Find where the given text appears and provide that cell's center as (X, Y) coordinate. 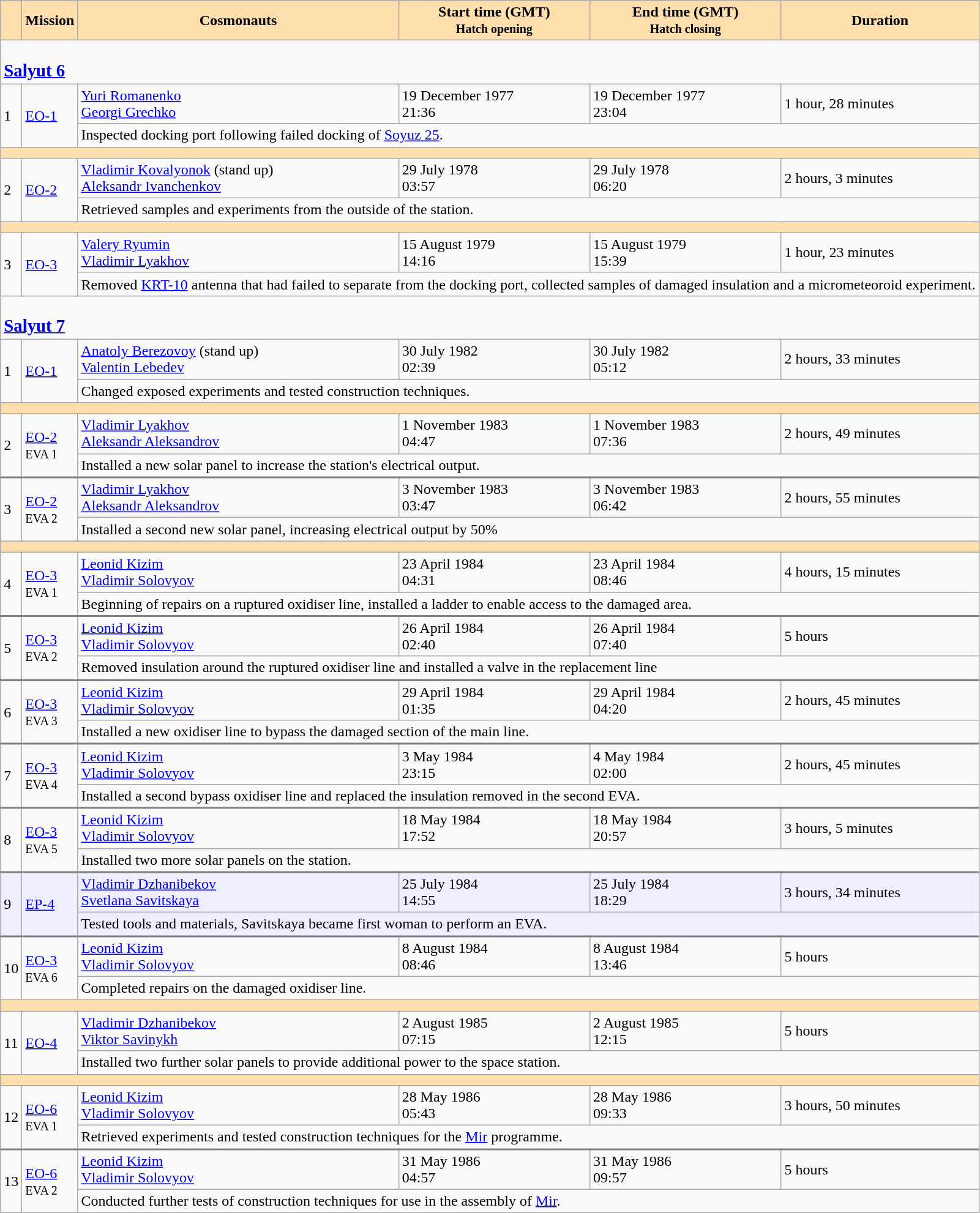
Yuri RomanenkoGeorgi Grechko (238, 104)
4 hours, 15 minutes (880, 572)
26 April 198407:40 (686, 636)
Vladimir DzhanibekovViktor Savinykh (238, 1031)
Vladimir Kovalyonok (stand up)Aleksandr Ivanchenkov (238, 179)
Salyut 7 (490, 317)
1 November 198307:36 (686, 433)
Tested tools and materials, Savitskaya became first woman to perform an EVA. (528, 924)
Anatoly Berezovoy (stand up)Valentin Lebedev (238, 359)
23 April 198404:31 (494, 572)
Installed a new oxidiser line to bypass the damaged section of the main line. (528, 732)
Beginning of repairs on a ruptured oxidiser line, installed a ladder to enable access to the damaged area. (528, 605)
Start time (GMT)Hatch opening (494, 21)
5 (11, 648)
Changed exposed experiments and tested construction techniques. (528, 391)
EO-6EVA 2 (50, 1181)
Inspected docking port following failed docking of Soyuz 25. (528, 135)
4 May 198402:00 (686, 764)
EO-3 (50, 264)
2 hours, 3 minutes (880, 179)
8 (11, 840)
29 April 198401:35 (494, 700)
Vladimir DzhanibekovSvetlana Savitskaya (238, 892)
11 (11, 1043)
29 July 197806:20 (686, 179)
Installed two more solar panels on the station. (528, 860)
EO-3EVA 6 (50, 968)
EO-3EVA 3 (50, 712)
12 (11, 1118)
2 August 198512:15 (686, 1031)
2 hours, 49 minutes (880, 433)
Removed insulation around the ruptured oxidiser line and installed a valve in the replacement line (528, 668)
1 hour, 28 minutes (880, 104)
25 July 198414:55 (494, 892)
Cosmonauts (238, 21)
Salyut 6 (490, 62)
Mission (50, 21)
2 hours, 33 minutes (880, 359)
1 hour, 23 minutes (880, 252)
6 (11, 712)
8 August 198408:46 (494, 956)
28 May 198609:33 (686, 1105)
3 November 198303:47 (494, 498)
Completed repairs on the damaged oxidiser line. (528, 988)
19 December 197721:36 (494, 104)
EO-2 (50, 190)
25 July 198418:29 (686, 892)
15 August 197914:16 (494, 252)
18 May 198420:57 (686, 828)
EO-3EVA 1 (50, 584)
EO-4 (50, 1043)
End time (GMT)Hatch closing (686, 21)
9 (11, 905)
29 July 197803:57 (494, 179)
Installed a second bypass oxidiser line and replaced the insulation removed in the second EVA. (528, 796)
EO-3EVA 4 (50, 776)
1 November 198304:47 (494, 433)
8 August 198413:46 (686, 956)
Removed KRT-10 antenna that had failed to separate from the docking port, collected samples of damaged insulation and a micrometeoroid experiment. (528, 284)
23 April 198408:46 (686, 572)
13 (11, 1181)
10 (11, 968)
26 April 198402:40 (494, 636)
Installed two further solar panels to provide additional power to the space station. (528, 1062)
4 (11, 584)
Retrieved experiments and tested construction techniques for the Mir programme. (528, 1137)
Retrieved samples and experiments from the outside of the station. (528, 210)
Duration (880, 21)
EO-2EVA 2 (50, 509)
31 May 198604:57 (494, 1169)
EO-2EVA 1 (50, 446)
18 May 198417:52 (494, 828)
Conducted further tests of construction techniques for use in the assembly of Mir. (528, 1201)
19 December 197723:04 (686, 104)
EO-3EVA 5 (50, 840)
2 hours, 55 minutes (880, 498)
3 November 198306:42 (686, 498)
29 April 198404:20 (686, 700)
3 hours, 34 minutes (880, 892)
30 July 198205:12 (686, 359)
EO-6EVA 1 (50, 1118)
Installed a new solar panel to increase the station's electrical output. (528, 465)
2 August 198507:15 (494, 1031)
28 May 198605:43 (494, 1105)
EP-4 (50, 905)
EO-3EVA 2 (50, 648)
3 hours, 50 minutes (880, 1105)
Valery RyuminVladimir Lyakhov (238, 252)
15 August 197915:39 (686, 252)
7 (11, 776)
3 hours, 5 minutes (880, 828)
Installed a second new solar panel, increasing electrical output by 50% (528, 529)
31 May 198609:57 (686, 1169)
3 May 198423:15 (494, 764)
30 July 198202:39 (494, 359)
